For the text-containing cell, return its midpoint in [x, y] coordinate format. 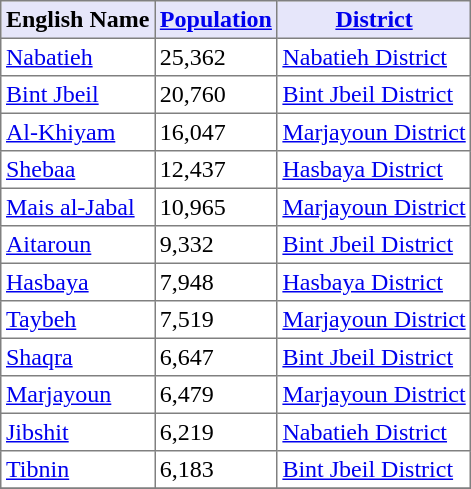
Al-Khiyam [78, 132]
Tibnin [78, 470]
6,219 [216, 432]
Aitaroun [78, 245]
7,519 [216, 320]
10,965 [216, 207]
16,047 [216, 132]
25,362 [216, 57]
Taybeh [78, 320]
Shaqra [78, 357]
Mais al-Jabal [78, 207]
12,437 [216, 170]
6,479 [216, 395]
Jibshit [78, 432]
District [374, 20]
6,183 [216, 470]
English Name [78, 20]
Nabatieh [78, 57]
Bint Jbeil [78, 95]
Hasbaya [78, 282]
6,647 [216, 357]
Marjayoun [78, 395]
7,948 [216, 282]
20,760 [216, 95]
Shebaa [78, 170]
9,332 [216, 245]
Population [216, 20]
